For the text-containing cell, return its midpoint in [x, y] coordinate format. 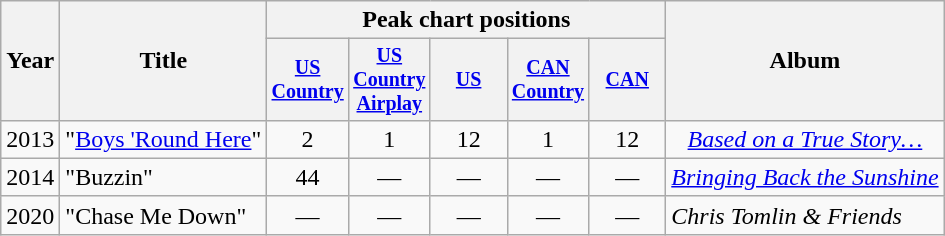
Based on a True Story… [805, 139]
"Buzzin" [164, 177]
CAN [628, 80]
Chris Tomlin & Friends [805, 215]
Album [805, 61]
US [468, 80]
Peak chart positions [466, 20]
US Country [308, 80]
2014 [30, 177]
CAN Country [548, 80]
"Chase Me Down" [164, 215]
US Country Airplay [389, 80]
2013 [30, 139]
Bringing Back the Sunshine [805, 177]
"Boys 'Round Here" [164, 139]
44 [308, 177]
Year [30, 61]
2020 [30, 215]
2 [308, 139]
Title [164, 61]
